Output the (x, y) coordinate of the center of the cell containing the given text.  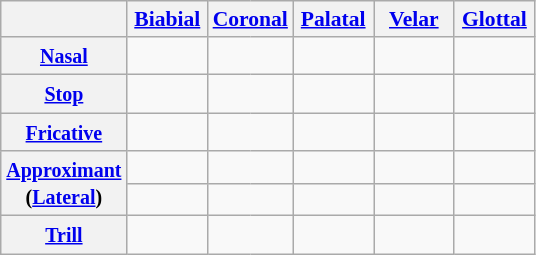
Stop (64, 93)
Approximant(Lateral) (64, 184)
Glottal (494, 19)
Velar (414, 19)
Trill (64, 235)
Biabial (168, 19)
Fricative (64, 131)
Palatal (334, 19)
Nasal (64, 55)
Coronal (250, 19)
